Determine the [X, Y] coordinate at the center of the cell enclosing the given text.  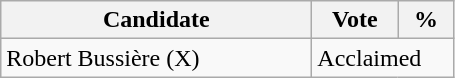
% [426, 20]
Vote [355, 20]
Robert Bussière (X) [156, 58]
Acclaimed [383, 58]
Candidate [156, 20]
